Capture the cell that displays the provided text and extract its (X, Y) central coordinate. 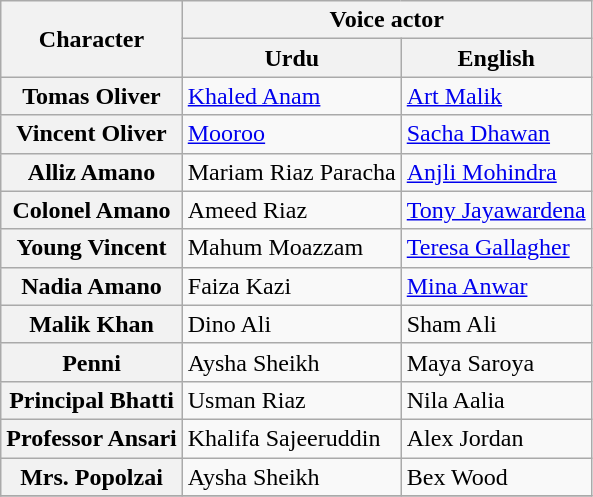
Young Vincent (92, 248)
Voice actor (386, 20)
Usman Riaz (292, 400)
Nadia Amano (92, 286)
Mrs. Popolzai (92, 477)
Khaled Anam (292, 96)
Alex Jordan (496, 438)
Urdu (292, 58)
Sacha Dhawan (496, 134)
Art Malik (496, 96)
Malik Khan (92, 324)
Khalifa Sajeeruddin (292, 438)
Professor Ansari (92, 438)
Nila Aalia (496, 400)
Mahum Moazzam (292, 248)
Mariam Riaz Paracha (292, 172)
Mooroo (292, 134)
Penni (92, 362)
Colonel Amano (92, 210)
Principal Bhatti (92, 400)
Anjli Mohindra (496, 172)
Dino Ali (292, 324)
Ameed Riaz (292, 210)
Bex Wood (496, 477)
Mina Anwar (496, 286)
Vincent Oliver (92, 134)
Alliz Amano (92, 172)
Faiza Kazi (292, 286)
Tomas Oliver (92, 96)
Teresa Gallagher (496, 248)
Sham Ali (496, 324)
Character (92, 39)
Tony Jayawardena (496, 210)
English (496, 58)
Maya Saroya (496, 362)
